Pinpoint the cell where the given text exists, returning its [X, Y] midpoint coordinate. 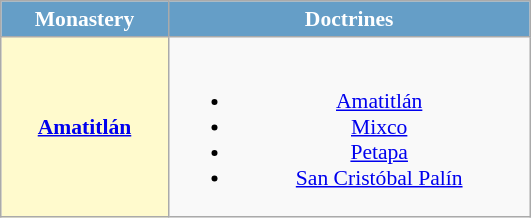
Monastery [85, 19]
Doctrines [349, 19]
AmatitlánMixcoPetapaSan Cristóbal Palín [349, 128]
Amatitlán [85, 128]
